Return the [X, Y] coordinate for the center point of the cell that contains the specified text.  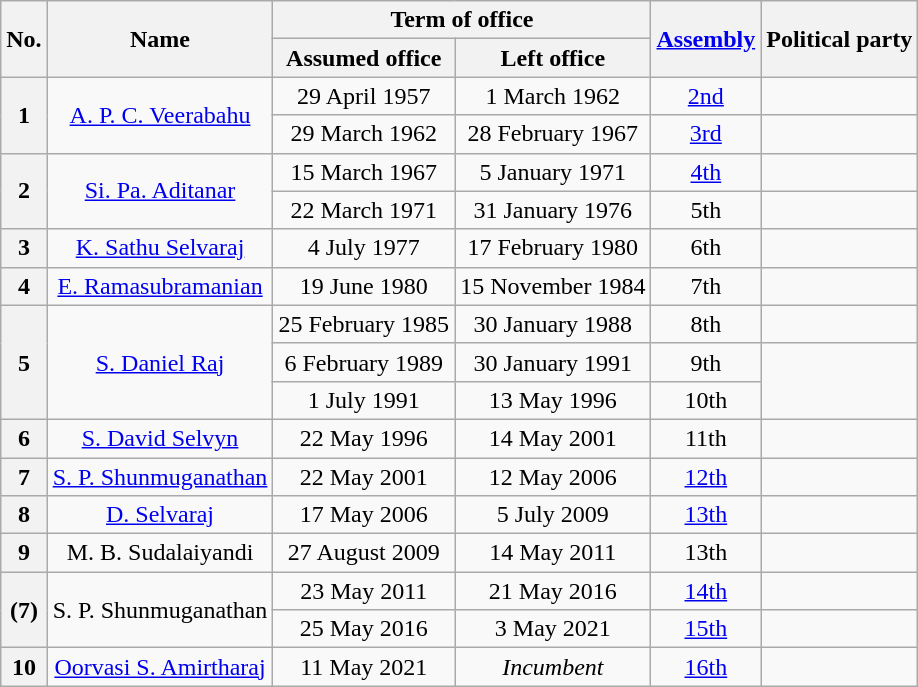
9 [24, 553]
25 May 2016 [364, 629]
1 March 1962 [553, 96]
19 June 1980 [364, 286]
15th [706, 629]
11th [706, 438]
13 May 1996 [553, 400]
9th [706, 362]
12th [706, 477]
Name [160, 39]
11 May 2021 [364, 667]
Assembly [706, 39]
22 May 1996 [364, 438]
D. Selvaraj [160, 515]
1 July 1991 [364, 400]
(7) [24, 610]
21 May 2016 [553, 591]
S. David Selvyn [160, 438]
E. Ramasubramanian [160, 286]
29 April 1957 [364, 96]
7th [706, 286]
No. [24, 39]
Assumed office [364, 58]
3rd [706, 134]
22 May 2001 [364, 477]
Left office [553, 58]
5 January 1971 [553, 172]
4th [706, 172]
30 January 1988 [553, 324]
17 May 2006 [364, 515]
31 January 1976 [553, 210]
2nd [706, 96]
25 February 1985 [364, 324]
A. P. C. Veerabahu [160, 115]
6 [24, 438]
3 May 2021 [553, 629]
5 July 2009 [553, 515]
6th [706, 248]
6 February 1989 [364, 362]
29 March 1962 [364, 134]
15 November 1984 [553, 286]
Political party [840, 39]
8th [706, 324]
5th [706, 210]
Si. Pa. Aditanar [160, 191]
10th [706, 400]
17 February 1980 [553, 248]
5 [24, 362]
4 July 1977 [364, 248]
28 February 1967 [553, 134]
1 [24, 115]
12 May 2006 [553, 477]
27 August 2009 [364, 553]
8 [24, 515]
3 [24, 248]
22 March 1971 [364, 210]
M. B. Sudalaiyandi [160, 553]
7 [24, 477]
14 May 2001 [553, 438]
14 May 2011 [553, 553]
23 May 2011 [364, 591]
10 [24, 667]
2 [24, 191]
30 January 1991 [553, 362]
Incumbent [553, 667]
16th [706, 667]
14th [706, 591]
4 [24, 286]
S. Daniel Raj [160, 362]
15 March 1967 [364, 172]
Term of office [462, 20]
Oorvasi S. Amirtharaj [160, 667]
K. Sathu Selvaraj [160, 248]
